Identify which cell holds the provided text, then report its (x, y) central coordinate. 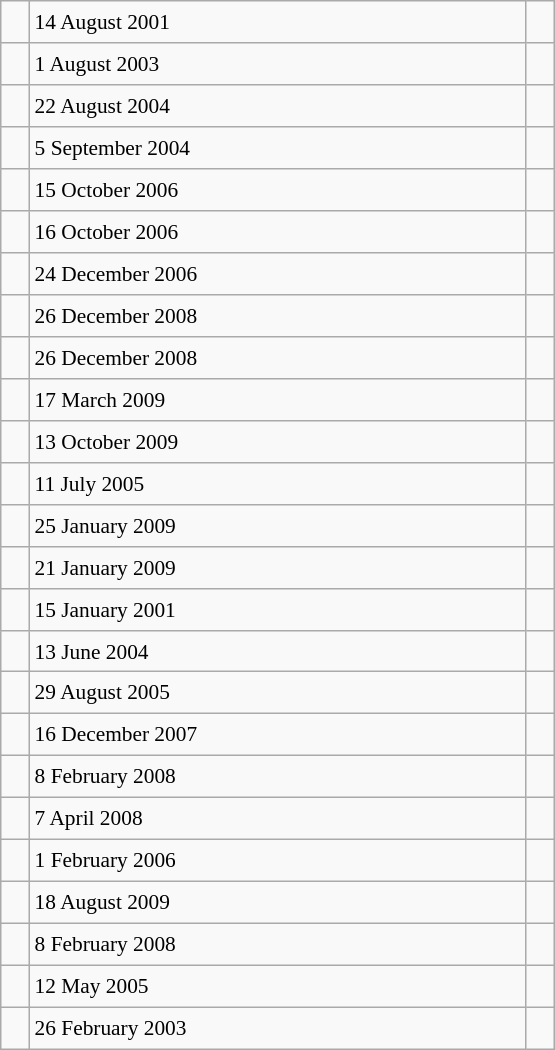
16 October 2006 (278, 232)
14 August 2001 (278, 22)
11 July 2005 (278, 483)
1 February 2006 (278, 861)
25 January 2009 (278, 525)
16 December 2007 (278, 735)
26 February 2003 (278, 1028)
13 June 2004 (278, 651)
1 August 2003 (278, 64)
24 December 2006 (278, 274)
21 January 2009 (278, 567)
15 October 2006 (278, 190)
12 May 2005 (278, 986)
17 March 2009 (278, 399)
15 January 2001 (278, 609)
18 August 2009 (278, 903)
7 April 2008 (278, 819)
13 October 2009 (278, 441)
5 September 2004 (278, 148)
29 August 2005 (278, 693)
22 August 2004 (278, 106)
